Scan for the cell matching the given text and deliver its [x, y] coordinate at center. 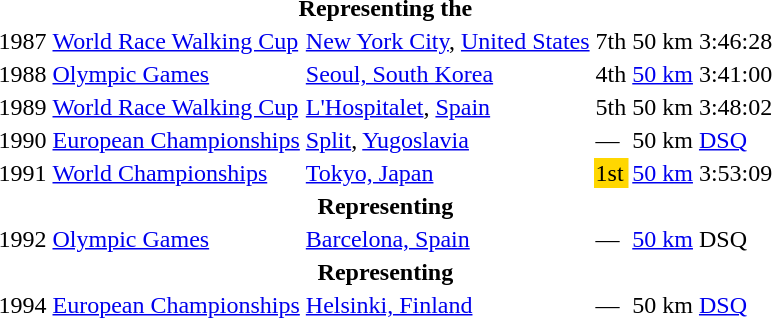
Barcelona, Spain [448, 239]
4th [611, 74]
Split, Yugoslavia [448, 140]
1st [611, 173]
New York City, United States [448, 41]
L'Hospitalet, Spain [448, 107]
5th [611, 107]
Seoul, South Korea [448, 74]
European Championships [176, 140]
Tokyo, Japan [448, 173]
7th [611, 41]
World Championships [176, 173]
